From the cell containing the given text, extract its center point as (x, y) coordinate. 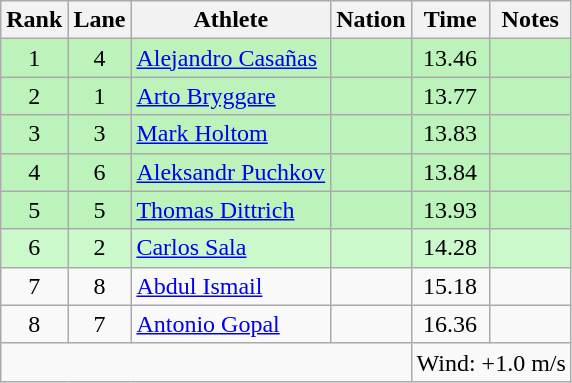
Time (450, 20)
Notes (530, 20)
16.36 (450, 324)
13.93 (450, 210)
13.46 (450, 58)
Carlos Sala (231, 248)
15.18 (450, 286)
Mark Holtom (231, 134)
14.28 (450, 248)
Abdul Ismail (231, 286)
Alejandro Casañas (231, 58)
Wind: +1.0 m/s (491, 362)
Rank (34, 20)
Thomas Dittrich (231, 210)
Lane (100, 20)
Antonio Gopal (231, 324)
Athlete (231, 20)
Aleksandr Puchkov (231, 172)
13.84 (450, 172)
Arto Bryggare (231, 96)
13.77 (450, 96)
13.83 (450, 134)
Nation (371, 20)
